Locate the cell with the specified text and output its [x, y] center coordinate. 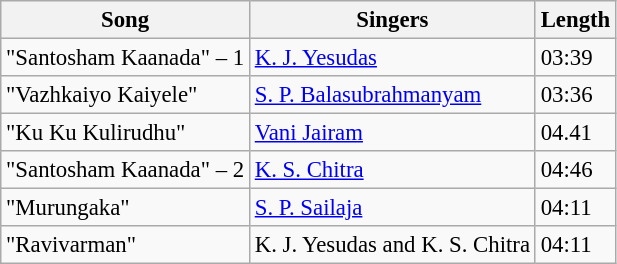
03:39 [575, 58]
S. P. Balasubrahmanyam [392, 95]
04.41 [575, 133]
Song [126, 20]
K. J. Yesudas [392, 58]
"Ravivarman" [126, 245]
S. P. Sailaja [392, 208]
"Santosham Kaanada" – 2 [126, 170]
"Santosham Kaanada" – 1 [126, 58]
"Vazhkaiyo Kaiyele" [126, 95]
"Ku Ku Kulirudhu" [126, 133]
"Murungaka" [126, 208]
Singers [392, 20]
K. J. Yesudas and K. S. Chitra [392, 245]
Vani Jairam [392, 133]
Length [575, 20]
04:46 [575, 170]
03:36 [575, 95]
K. S. Chitra [392, 170]
